Output the (x, y) coordinate of the center of the cell containing the given text.  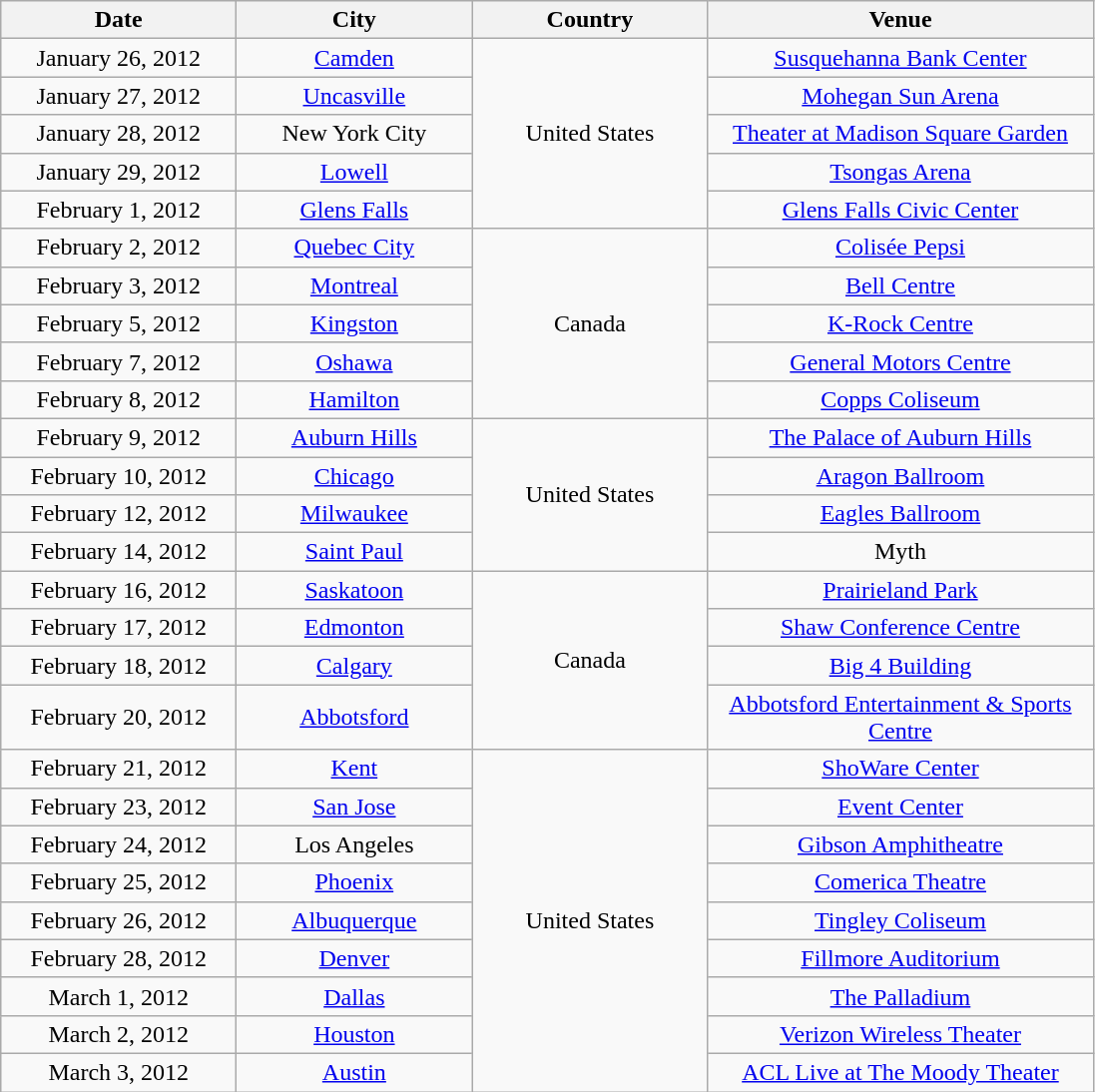
Prairieland Park (900, 590)
ShoWare Center (900, 769)
Tsongas Arena (900, 172)
Saint Paul (354, 552)
February 18, 2012 (119, 666)
Houston (354, 1034)
Phoenix (354, 882)
February 14, 2012 (119, 552)
February 20, 2012 (119, 717)
Lowell (354, 172)
Kingston (354, 323)
Glens Falls Civic Center (900, 210)
Kent (354, 769)
Oshawa (354, 361)
Auburn Hills (354, 437)
Event Center (900, 807)
Los Angeles (354, 844)
January 28, 2012 (119, 134)
Uncasville (354, 96)
February 8, 2012 (119, 399)
Denver (354, 958)
Montreal (354, 285)
Saskatoon (354, 590)
General Motors Centre (900, 361)
Verizon Wireless Theater (900, 1034)
February 25, 2012 (119, 882)
Bell Centre (900, 285)
K-Rock Centre (900, 323)
Big 4 Building (900, 666)
The Palace of Auburn Hills (900, 437)
San Jose (354, 807)
February 26, 2012 (119, 920)
Albuquerque (354, 920)
February 7, 2012 (119, 361)
Myth (900, 552)
City (354, 20)
Hamilton (354, 399)
January 27, 2012 (119, 96)
Quebec City (354, 248)
March 1, 2012 (119, 996)
New York City (354, 134)
Austin (354, 1072)
Copps Coliseum (900, 399)
Dallas (354, 996)
Abbotsford (354, 717)
Fillmore Auditorium (900, 958)
Venue (900, 20)
February 2, 2012 (119, 248)
Abbotsford Entertainment & Sports Centre (900, 717)
Country (590, 20)
February 17, 2012 (119, 628)
ACL Live at The Moody Theater (900, 1072)
Shaw Conference Centre (900, 628)
February 9, 2012 (119, 437)
February 5, 2012 (119, 323)
Camden (354, 58)
February 16, 2012 (119, 590)
January 26, 2012 (119, 58)
February 24, 2012 (119, 844)
February 3, 2012 (119, 285)
February 12, 2012 (119, 514)
February 23, 2012 (119, 807)
February 1, 2012 (119, 210)
Theater at Madison Square Garden (900, 134)
Edmonton (354, 628)
Gibson Amphitheatre (900, 844)
February 28, 2012 (119, 958)
Tingley Coliseum (900, 920)
Comerica Theatre (900, 882)
February 21, 2012 (119, 769)
January 29, 2012 (119, 172)
Milwaukee (354, 514)
Date (119, 20)
Colisée Pepsi (900, 248)
March 3, 2012 (119, 1072)
March 2, 2012 (119, 1034)
February 10, 2012 (119, 476)
Mohegan Sun Arena (900, 96)
Susquehanna Bank Center (900, 58)
The Palladium (900, 996)
Calgary (354, 666)
Eagles Ballroom (900, 514)
Chicago (354, 476)
Aragon Ballroom (900, 476)
Glens Falls (354, 210)
